Identify which cell holds the provided text, then report its (x, y) central coordinate. 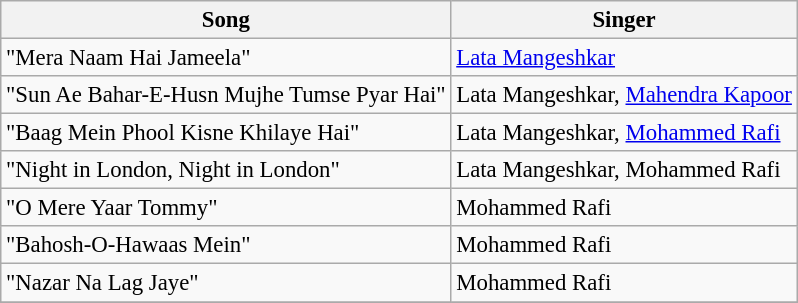
Lata Mangeshkar (624, 58)
"Mera Naam Hai Jameela" (226, 58)
"Nazar Na Lag Jaye" (226, 283)
"Baag Mein Phool Kisne Khilaye Hai" (226, 133)
Song (226, 20)
Lata Mangeshkar, Mahendra Kapoor (624, 95)
"Bahosh-O-Hawaas Mein" (226, 245)
Singer (624, 20)
"Sun Ae Bahar-E-Husn Mujhe Tumse Pyar Hai" (226, 95)
"O Mere Yaar Tommy" (226, 208)
"Night in London, Night in London" (226, 170)
